Pinpoint the cell where the given text exists, returning its [X, Y] midpoint coordinate. 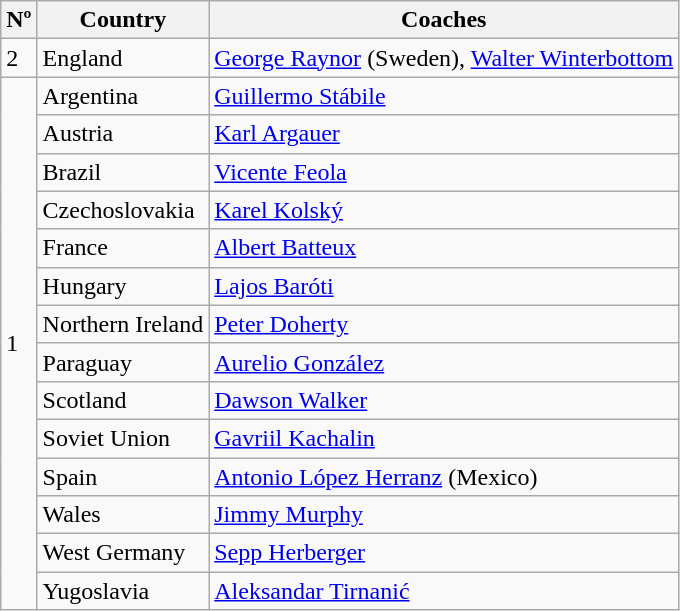
Wales [123, 515]
Lajos Baróti [444, 286]
1 [19, 344]
Country [123, 20]
Aurelio González [444, 362]
Hungary [123, 286]
Czechoslovakia [123, 210]
Sepp Herberger [444, 553]
Argentina [123, 96]
Vicente Feola [444, 172]
Karl Argauer [444, 134]
Spain [123, 477]
France [123, 248]
Albert Batteux [444, 248]
Scotland [123, 400]
Austria [123, 134]
Dawson Walker [444, 400]
Brazil [123, 172]
Paraguay [123, 362]
England [123, 58]
2 [19, 58]
Karel Kolský [444, 210]
Northern Ireland [123, 324]
Peter Doherty [444, 324]
Antonio López Herranz (Mexico) [444, 477]
George Raynor (Sweden), Walter Winterbottom [444, 58]
Guillermo Stábile [444, 96]
Coaches [444, 20]
Aleksandar Tirnanić [444, 591]
Jimmy Murphy [444, 515]
West Germany [123, 553]
Soviet Union [123, 438]
Gavriil Kachalin [444, 438]
Nº [19, 20]
Yugoslavia [123, 591]
